Pinpoint the cell where the given text exists, returning its (x, y) midpoint coordinate. 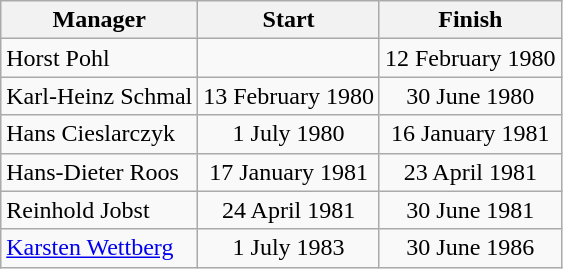
30 June 1980 (470, 96)
Hans Cieslarczyk (100, 134)
1 July 1980 (289, 134)
Horst Pohl (100, 58)
Hans-Dieter Roos (100, 172)
Karsten Wettberg (100, 248)
12 February 1980 (470, 58)
Reinhold Jobst (100, 210)
Karl-Heinz Schmal (100, 96)
Manager (100, 20)
30 June 1986 (470, 248)
Start (289, 20)
13 February 1980 (289, 96)
1 July 1983 (289, 248)
24 April 1981 (289, 210)
16 January 1981 (470, 134)
23 April 1981 (470, 172)
30 June 1981 (470, 210)
Finish (470, 20)
17 January 1981 (289, 172)
